Capture the cell that displays the provided text and extract its [x, y] central coordinate. 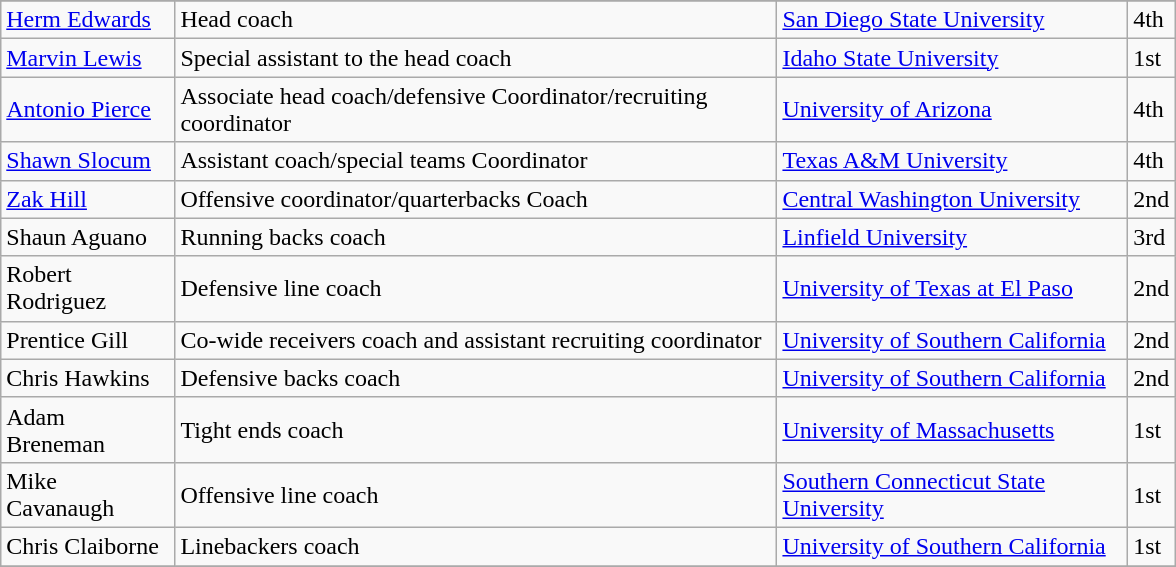
Running backs coach [476, 237]
Chris Claiborne [88, 546]
Herm Edwards [88, 20]
Associate head coach/defensive Coordinator/recruiting coordinator [476, 110]
Prentice Gill [88, 340]
Assistant coach/special teams Coordinator [476, 161]
Texas A&M University [952, 161]
San Diego State University [952, 20]
Co-wide receivers coach and assistant recruiting coordinator [476, 340]
Central Washington University [952, 199]
Antonio Pierce [88, 110]
University of Arizona [952, 110]
Linfield University [952, 237]
Defensive backs coach [476, 378]
Marvin Lewis [88, 58]
Shawn Slocum [88, 161]
Zak Hill [88, 199]
Adam Breneman [88, 430]
Mike Cavanaugh [88, 494]
3rd [1152, 237]
University of Texas at El Paso [952, 288]
Idaho State University [952, 58]
Special assistant to the head coach [476, 58]
Head coach [476, 20]
Defensive line coach [476, 288]
Offensive coordinator/quarterbacks Coach [476, 199]
Linebackers coach [476, 546]
Southern Connecticut State University [952, 494]
Offensive line coach [476, 494]
University of Massachusetts [952, 430]
Shaun Aguano [88, 237]
Chris Hawkins [88, 378]
Tight ends coach [476, 430]
Robert Rodriguez [88, 288]
